Scan for the cell matching the given text and deliver its (X, Y) coordinate at center. 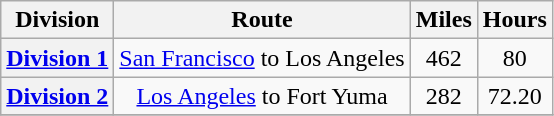
282 (444, 96)
Division (58, 20)
Route (262, 20)
80 (514, 58)
Los Angeles to Fort Yuma (262, 96)
Division 1 (58, 58)
Miles (444, 20)
462 (444, 58)
72.20 (514, 96)
San Francisco to Los Angeles (262, 58)
Hours (514, 20)
Division 2 (58, 96)
